Output the (x, y) coordinate of the center of the cell containing the given text.  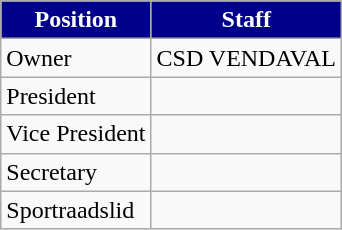
CSD VENDAVAL (246, 58)
Position (76, 20)
Sportraadslid (76, 210)
President (76, 96)
Owner (76, 58)
Staff (246, 20)
Secretary (76, 172)
Vice President (76, 134)
